Search for the cell housing the specified text and yield its [X, Y] center coordinate. 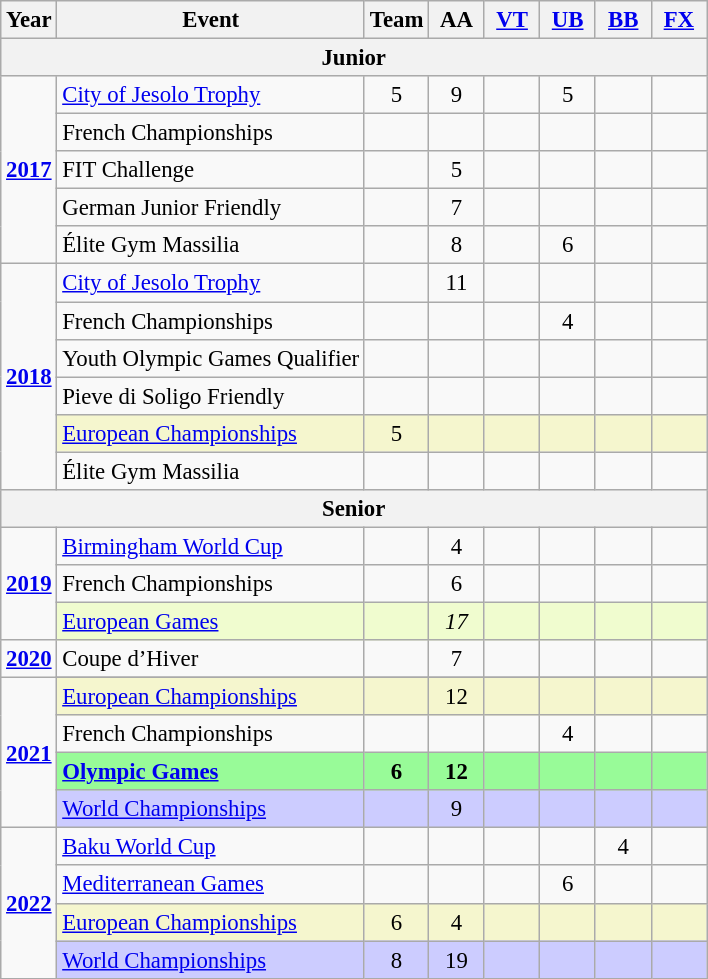
Junior [354, 58]
AA [457, 20]
17 [457, 621]
2021 [29, 753]
Coupe d’Hiver [211, 659]
VT [512, 20]
Team [396, 20]
FX [679, 20]
FIT Challenge [211, 170]
Event [211, 20]
European Games [211, 621]
Baku World Cup [211, 847]
2019 [29, 584]
2022 [29, 903]
19 [457, 960]
11 [457, 283]
2020 [29, 659]
Mediterranean Games [211, 885]
Pieve di Soligo Friendly [211, 396]
Year [29, 20]
German Junior Friendly [211, 208]
UB [568, 20]
Youth Olympic Games Qualifier [211, 358]
Olympic Games [211, 772]
BB [623, 20]
Senior [354, 509]
2017 [29, 170]
Birmingham World Cup [211, 546]
2018 [29, 377]
